Scan for the cell matching the given text and deliver its (x, y) coordinate at center. 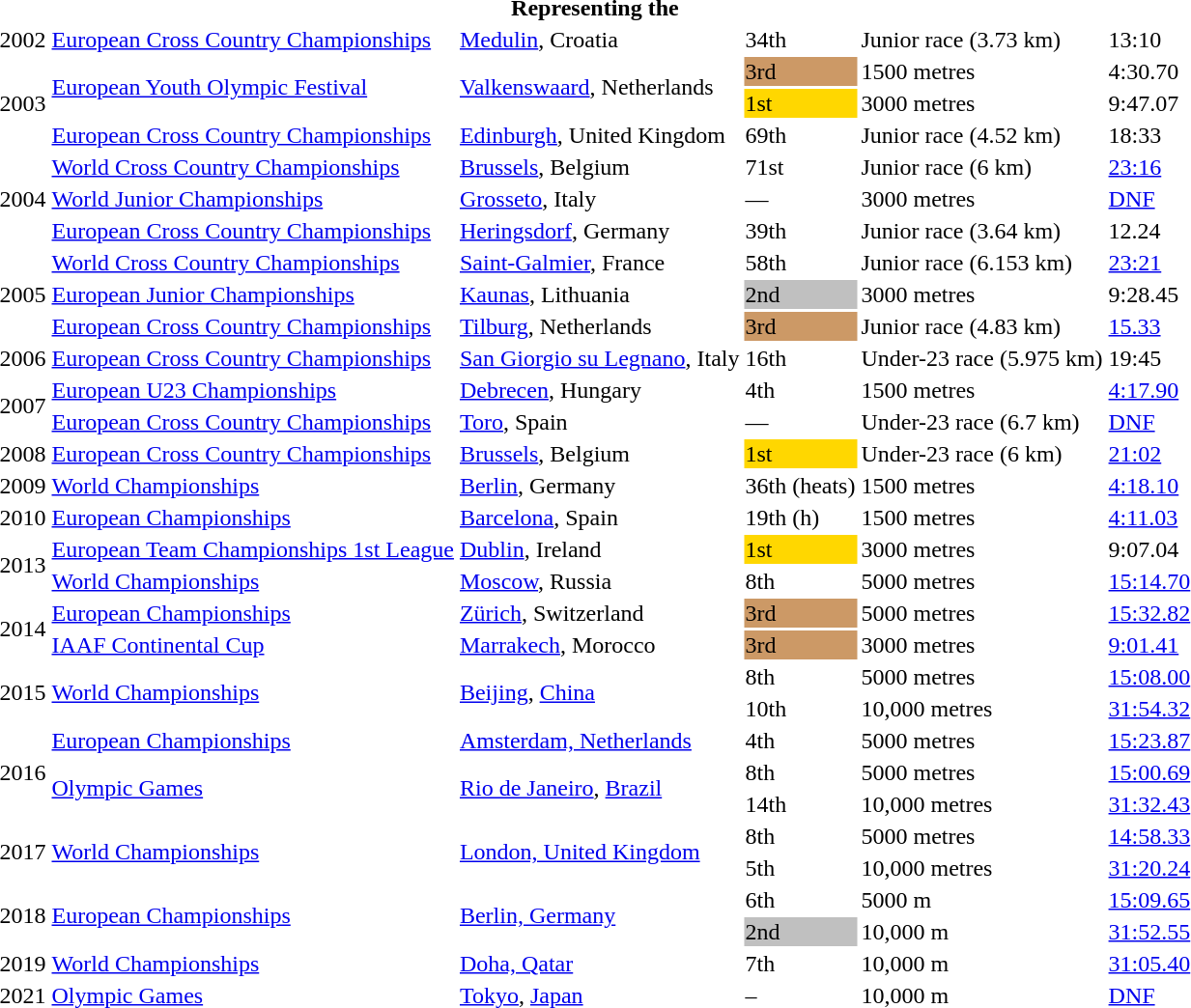
Heringsdorf, Germany (599, 231)
World Junior Championships (253, 199)
Tilburg, Netherlands (599, 326)
69th (800, 135)
Edinburgh, United Kingdom (599, 135)
7th (800, 964)
Junior race (3.73 km) (981, 40)
Toro, Spain (599, 422)
14th (800, 804)
Moscow, Russia (599, 581)
10th (800, 709)
Under-23 race (5.975 km) (981, 358)
58th (800, 263)
Kaunas, Lithuania (599, 294)
Rio de Janeiro, Brazil (599, 788)
Barcelona, Spain (599, 518)
Zürich, Switzerland (599, 613)
European Youth Olympic Festival (253, 87)
Under-23 race (6 km) (981, 454)
IAAF Continental Cup (253, 645)
Junior race (3.64 km) (981, 231)
Junior race (4.52 km) (981, 135)
European U23 Championships (253, 390)
European Junior Championships (253, 294)
Medulin, Croatia (599, 40)
Amsterdam, Netherlands (599, 741)
Beijing, China (599, 693)
36th (heats) (800, 486)
Doha, Qatar (599, 964)
Marrakech, Morocco (599, 645)
Debrecen, Hungary (599, 390)
34th (800, 40)
Grosseto, Italy (599, 199)
5th (800, 868)
Dublin, Ireland (599, 549)
Valkenswaard, Netherlands (599, 87)
16th (800, 358)
Saint-Galmier, France (599, 263)
Junior race (6 km) (981, 167)
19th (h) (800, 518)
Olympic Games (253, 788)
5000 m (981, 900)
Junior race (6.153 km) (981, 263)
London, United Kingdom (599, 852)
San Giorgio su Legnano, Italy (599, 358)
39th (800, 231)
Under-23 race (6.7 km) (981, 422)
6th (800, 900)
European Team Championships 1st League (253, 549)
Junior race (4.83 km) (981, 326)
71st (800, 167)
